Find where the given text appears and provide that cell's center as [x, y] coordinate. 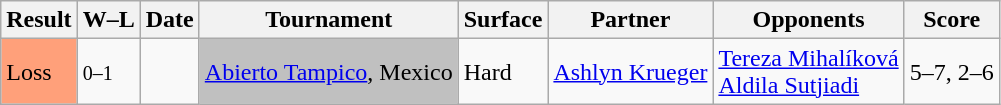
Hard [503, 72]
W–L [108, 20]
0–1 [108, 72]
Opponents [808, 20]
Date [170, 20]
5–7, 2–6 [952, 72]
Surface [503, 20]
Score [952, 20]
Abierto Tampico, Mexico [328, 72]
Partner [630, 20]
Loss [39, 72]
Ashlyn Krueger [630, 72]
Tournament [328, 20]
Tereza Mihalíková Aldila Sutjiadi [808, 72]
Result [39, 20]
